Scan for the cell matching the given text and deliver its (X, Y) coordinate at center. 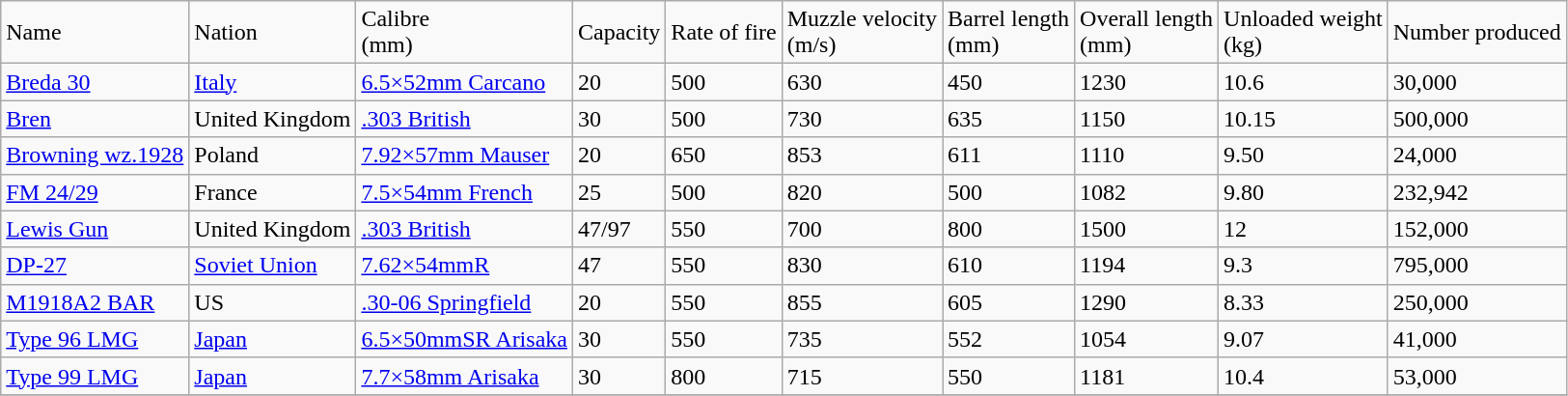
25 (619, 192)
1054 (1146, 339)
7.7×58mm Arisaka (465, 376)
1290 (1146, 302)
735 (862, 339)
Muzzle velocity(m/s) (862, 33)
9.80 (1304, 192)
24,000 (1476, 156)
Poland (272, 156)
10.4 (1304, 376)
9.50 (1304, 156)
232,942 (1476, 192)
M1918A2 BAR (95, 302)
Overall length(mm) (1146, 33)
1082 (1146, 192)
Browning wz.1928 (95, 156)
10.15 (1304, 119)
6.5×50mmSR Arisaka (465, 339)
1181 (1146, 376)
611 (1009, 156)
630 (862, 82)
8.33 (1304, 302)
Rate of fire (724, 33)
Name (95, 33)
47 (619, 266)
Type 96 LMG (95, 339)
Nation (272, 33)
1194 (1146, 266)
41,000 (1476, 339)
700 (862, 229)
730 (862, 119)
9.3 (1304, 266)
820 (862, 192)
6.5×52mm Carcano (465, 82)
7.92×57mm Mauser (465, 156)
650 (724, 156)
Lewis Gun (95, 229)
853 (862, 156)
Capacity (619, 33)
250,000 (1476, 302)
1110 (1146, 156)
152,000 (1476, 229)
610 (1009, 266)
53,000 (1476, 376)
795,000 (1476, 266)
.30-06 Springfield (465, 302)
Soviet Union (272, 266)
Type 99 LMG (95, 376)
47/97 (619, 229)
30,000 (1476, 82)
12 (1304, 229)
1150 (1146, 119)
US (272, 302)
Barrel length(mm) (1009, 33)
500,000 (1476, 119)
1500 (1146, 229)
552 (1009, 339)
1230 (1146, 82)
DP-27 (95, 266)
450 (1009, 82)
635 (1009, 119)
Bren (95, 119)
855 (862, 302)
Italy (272, 82)
Number produced (1476, 33)
7.62×54mmR (465, 266)
715 (862, 376)
10.6 (1304, 82)
FM 24/29 (95, 192)
France (272, 192)
7.5×54mm French (465, 192)
Breda 30 (95, 82)
605 (1009, 302)
9.07 (1304, 339)
Unloaded weight(kg) (1304, 33)
Calibre(mm) (465, 33)
830 (862, 266)
